Extract the (x, y) coordinate from the center of the cell holding the provided text.  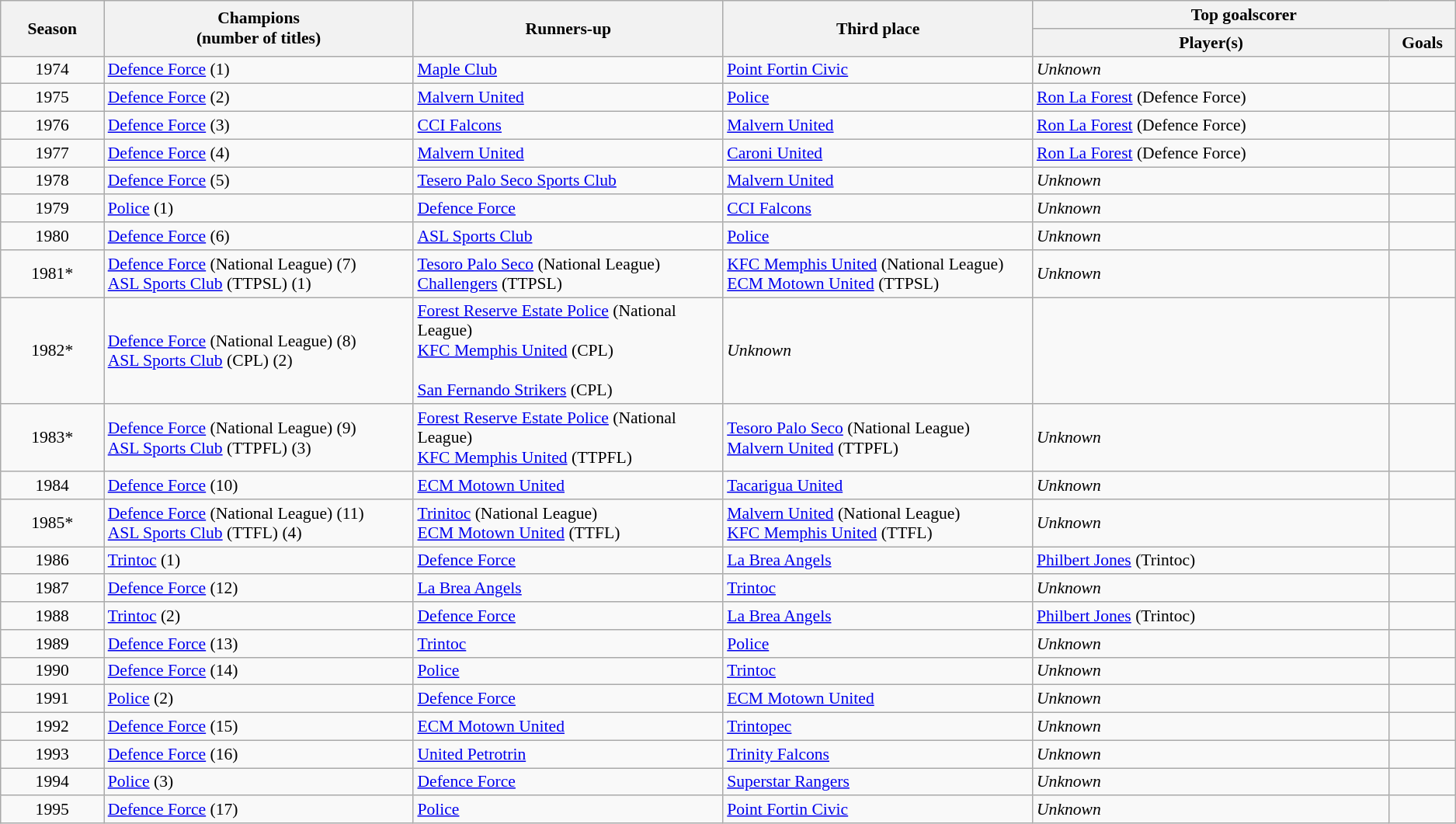
KFC Memphis United (National League)ECM Motown United (TTPSL) (877, 273)
Defence Force (National League) (7)ASL Sports Club (TTPSL) (1) (259, 273)
Trintopec (877, 727)
Tacarigua United (877, 485)
Maple Club (568, 70)
1988 (53, 616)
Defence Force (4) (259, 153)
1983* (53, 438)
Forest Reserve Estate Police (National League)KFC Memphis United (CPL)San Fernando Strikers (CPL) (568, 351)
Defence Force (15) (259, 727)
1984 (53, 485)
Tesoro Palo Seco (National League)Challengers (TTPSL) (568, 273)
1990 (53, 671)
Season (53, 28)
Defence Force (16) (259, 754)
Defence Force (1) (259, 70)
1991 (53, 699)
1978 (53, 181)
1974 (53, 70)
1977 (53, 153)
Police (1) (259, 209)
Trinity Falcons (877, 754)
Defence Force (10) (259, 485)
1989 (53, 644)
Caroni United (877, 153)
Trintoc (1) (259, 561)
Defence Force (National League) (9)ASL Sports Club (TTPFL) (3) (259, 438)
Defence Force (National League) (8)ASL Sports Club (CPL) (2) (259, 351)
Defence Force (5) (259, 181)
Third place (877, 28)
Tesero Palo Seco Sports Club (568, 181)
Runners-up (568, 28)
Champions(number of titles) (259, 28)
1993 (53, 754)
1981* (53, 273)
Defence Force (14) (259, 671)
Defence Force (National League) (11)ASL Sports Club (TTFL) (4) (259, 523)
Tesoro Palo Seco (National League)Malvern United (TTPFL) (877, 438)
1976 (53, 126)
1980 (53, 236)
Top goalscorer (1244, 15)
1985* (53, 523)
Police (3) (259, 782)
Trintoc (2) (259, 616)
Defence Force (13) (259, 644)
Police (2) (259, 699)
1986 (53, 561)
1995 (53, 810)
1992 (53, 727)
Malvern United (National League)KFC Memphis United (TTFL) (877, 523)
Defence Force (3) (259, 126)
Defence Force (2) (259, 98)
1987 (53, 589)
Defence Force (17) (259, 810)
1979 (53, 209)
Defence Force (6) (259, 236)
1975 (53, 98)
ASL Sports Club (568, 236)
Goals (1422, 43)
1982* (53, 351)
United Petrotrin (568, 754)
1994 (53, 782)
Player(s) (1211, 43)
Trinitoc (National League)ECM Motown United (TTFL) (568, 523)
Forest Reserve Estate Police (National League)KFC Memphis United (TTPFL) (568, 438)
Superstar Rangers (877, 782)
Defence Force (12) (259, 589)
